Determine the (x, y) coordinate at the center of the cell enclosing the given text.  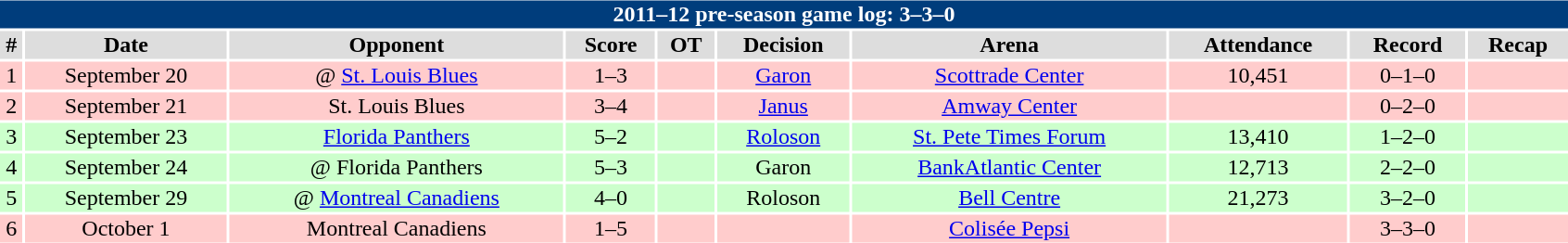
Date (126, 45)
Attendance (1258, 45)
1–3 (611, 75)
5–2 (611, 136)
St. Louis Blues (397, 107)
0–2–0 (1408, 107)
@ St. Louis Blues (397, 75)
Decision (783, 45)
3 (11, 136)
0–1–0 (1408, 75)
1 (11, 75)
13,410 (1258, 136)
Opponent (397, 45)
September 20 (126, 75)
2 (11, 107)
Montreal Canadiens (397, 229)
4 (11, 168)
September 23 (126, 136)
4–0 (611, 198)
12,713 (1258, 168)
@ Montreal Canadiens (397, 198)
September 29 (126, 198)
2011–12 pre-season game log: 3–3–0 (784, 14)
October 1 (126, 229)
OT (686, 45)
1–5 (611, 229)
St. Pete Times Forum (1009, 136)
Janus (783, 107)
Florida Panthers (397, 136)
BankAtlantic Center (1009, 168)
Bell Centre (1009, 198)
3–4 (611, 107)
September 24 (126, 168)
Record (1408, 45)
Amway Center (1009, 107)
6 (11, 229)
1–2–0 (1408, 136)
Scottrade Center (1009, 75)
Recap (1518, 45)
September 21 (126, 107)
@ Florida Panthers (397, 168)
# (11, 45)
Score (611, 45)
5–3 (611, 168)
Colisée Pepsi (1009, 229)
3–3–0 (1408, 229)
Arena (1009, 45)
3–2–0 (1408, 198)
5 (11, 198)
2–2–0 (1408, 168)
10,451 (1258, 75)
21,273 (1258, 198)
